Identify which cell holds the provided text, then report its [x, y] central coordinate. 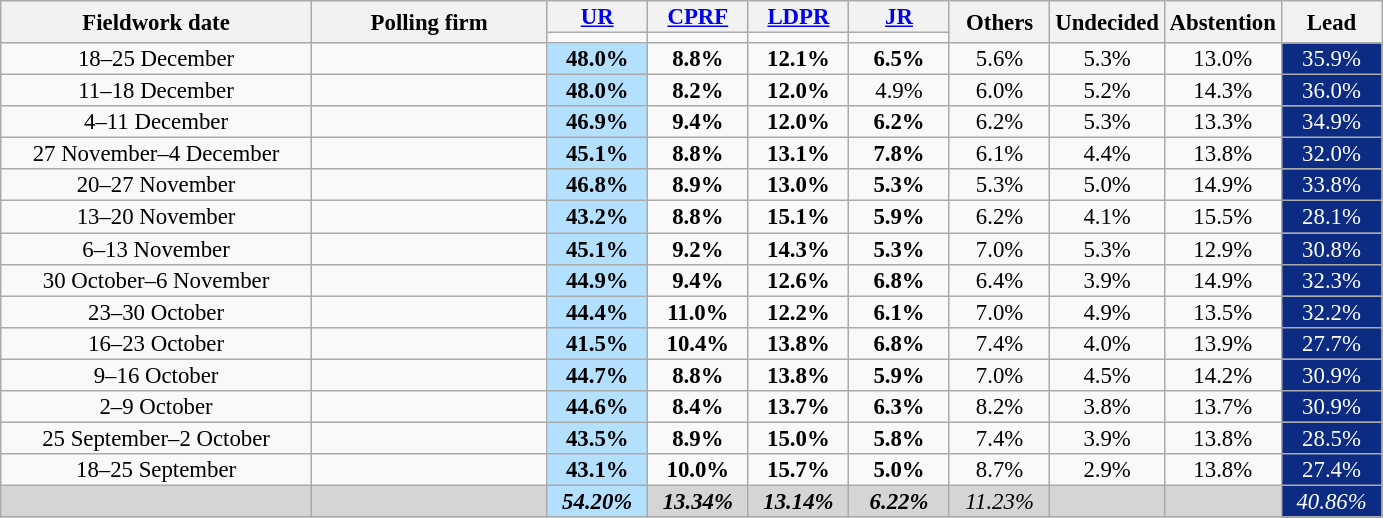
23–30 October [156, 312]
8.4% [698, 407]
Others [1000, 22]
4–11 December [156, 122]
44.9% [598, 280]
46.8% [598, 186]
13.14% [798, 501]
6–13 November [156, 249]
34.9% [1332, 122]
13.34% [698, 501]
44.4% [598, 312]
UR [598, 17]
12.1% [798, 59]
30.8% [1332, 249]
Polling firm [429, 22]
12.9% [1222, 249]
54.20% [598, 501]
43.2% [598, 217]
Abstention [1222, 22]
46.9% [598, 122]
5.8% [900, 438]
28.1% [1332, 217]
6.3% [900, 407]
43.5% [598, 438]
6.22% [900, 501]
10.4% [698, 343]
16–23 October [156, 343]
44.7% [598, 375]
4.4% [1107, 154]
15.1% [798, 217]
18–25 September [156, 470]
40.86% [1332, 501]
27.7% [1332, 343]
36.0% [1332, 91]
20–27 November [156, 186]
Fieldwork date [156, 22]
32.0% [1332, 154]
28.5% [1332, 438]
2.9% [1107, 470]
13.3% [1222, 122]
LDPR [798, 17]
33.8% [1332, 186]
18–25 December [156, 59]
4.0% [1107, 343]
35.9% [1332, 59]
5.6% [1000, 59]
15.5% [1222, 217]
Lead [1332, 22]
41.5% [598, 343]
13.1% [798, 154]
15.7% [798, 470]
13–20 November [156, 217]
13.9% [1222, 343]
44.6% [598, 407]
4.1% [1107, 217]
8.7% [1000, 470]
11.23% [1000, 501]
30 October–6 November [156, 280]
32.2% [1332, 312]
32.3% [1332, 280]
12.2% [798, 312]
6.5% [900, 59]
Undecided [1107, 22]
27.4% [1332, 470]
25 September–2 October [156, 438]
43.1% [598, 470]
14.2% [1222, 375]
11–18 December [156, 91]
27 November–4 December [156, 154]
13.5% [1222, 312]
JR [900, 17]
7.8% [900, 154]
5.2% [1107, 91]
2–9 October [156, 407]
4.5% [1107, 375]
6.0% [1000, 91]
9.2% [698, 249]
9–16 October [156, 375]
15.0% [798, 438]
11.0% [698, 312]
12.6% [798, 280]
6.4% [1000, 280]
10.0% [698, 470]
CPRF [698, 17]
3.8% [1107, 407]
